Determine the [X, Y] coordinate at the center of the cell enclosing the given text.  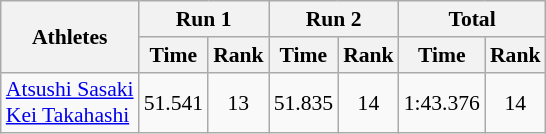
51.541 [174, 102]
51.835 [304, 102]
Run 2 [334, 19]
Athletes [70, 36]
Atsushi SasakiKei Takahashi [70, 102]
13 [238, 102]
Total [472, 19]
1:43.376 [442, 102]
Run 1 [204, 19]
